Locate the cell with the specified text and output its (X, Y) center coordinate. 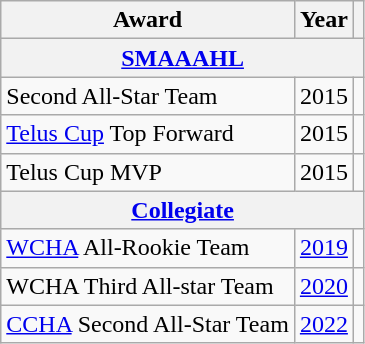
Second All-Star Team (148, 96)
Award (148, 20)
2019 (324, 248)
2022 (324, 324)
CCHA Second All-Star Team (148, 324)
WCHA Third All-star Team (148, 286)
Telus Cup MVP (148, 172)
SMAAAHL (183, 58)
WCHA All-Rookie Team (148, 248)
2020 (324, 286)
Telus Cup Top Forward (148, 134)
Collegiate (183, 210)
Year (324, 20)
